Output the (X, Y) coordinate of the center of the cell containing the given text.  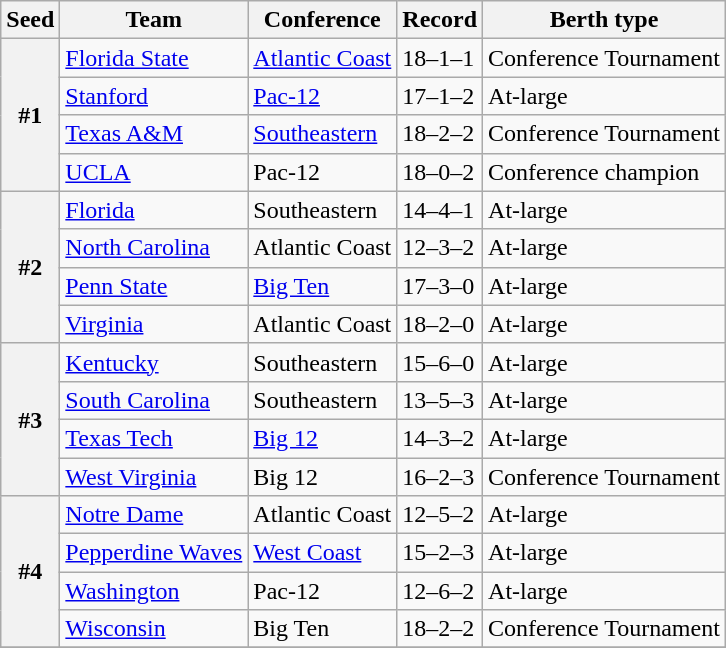
Florida State (154, 58)
Washington (154, 591)
Kentucky (154, 362)
Seed (30, 20)
12–6–2 (440, 591)
West Virginia (154, 477)
Conference (322, 20)
17–3–0 (440, 286)
Berth type (604, 20)
South Carolina (154, 400)
Texas A&M (154, 134)
UCLA (154, 172)
18–1–1 (440, 58)
Pepperdine Waves (154, 553)
Florida (154, 210)
#3 (30, 419)
18–2–0 (440, 324)
Penn State (154, 286)
Conference champion (604, 172)
West Coast (322, 553)
#1 (30, 115)
13–5–3 (440, 400)
Notre Dame (154, 515)
Virginia (154, 324)
12–5–2 (440, 515)
Team (154, 20)
18–0–2 (440, 172)
15–6–0 (440, 362)
#2 (30, 267)
North Carolina (154, 248)
17–1–2 (440, 96)
Texas Tech (154, 438)
14–4–1 (440, 210)
Record (440, 20)
12–3–2 (440, 248)
Wisconsin (154, 629)
15–2–3 (440, 553)
14–3–2 (440, 438)
Stanford (154, 96)
16–2–3 (440, 477)
#4 (30, 572)
